Detect which cell encompasses the target text, then output its (X, Y) center coordinate. 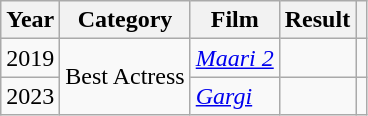
2019 (30, 58)
Category (125, 20)
Maari 2 (234, 58)
Result (317, 20)
Gargi (234, 96)
2023 (30, 96)
Best Actress (125, 77)
Year (30, 20)
Film (234, 20)
